Find where the given text appears and provide that cell's center as [x, y] coordinate. 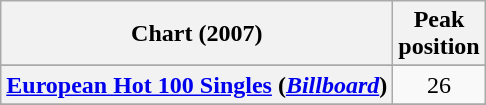
Peakposition [439, 34]
26 [439, 85]
Chart (2007) [197, 34]
European Hot 100 Singles (Billboard) [197, 85]
